From the cell containing the given text, extract its center point as [X, Y] coordinate. 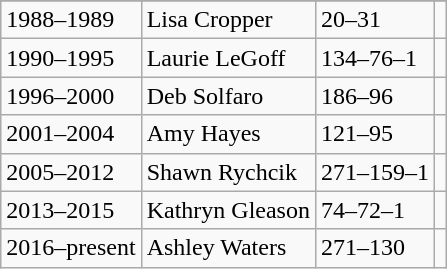
Amy Hayes [228, 134]
1990–1995 [71, 58]
2016–present [71, 248]
2001–2004 [71, 134]
Lisa Cropper [228, 20]
Ashley Waters [228, 248]
2013–2015 [71, 210]
Shawn Rychcik [228, 172]
134–76–1 [374, 58]
1996–2000 [71, 96]
Kathryn Gleason [228, 210]
20–31 [374, 20]
1988–1989 [71, 20]
2005–2012 [71, 172]
121–95 [374, 134]
271–159–1 [374, 172]
74–72–1 [374, 210]
Deb Solfaro [228, 96]
Laurie LeGoff [228, 58]
186–96 [374, 96]
271–130 [374, 248]
